From the cell containing the given text, extract its center point as [X, Y] coordinate. 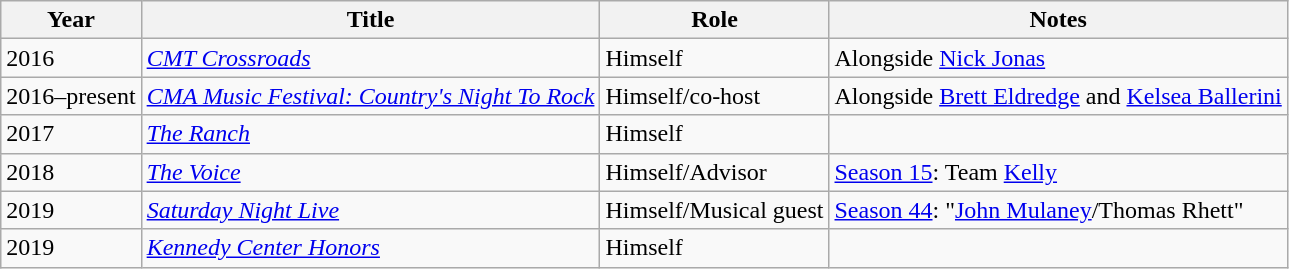
2016 [71, 58]
2017 [71, 134]
The Ranch [370, 134]
Himself/co-host [714, 96]
Notes [1058, 20]
Alongside Brett Eldredge and Kelsea Ballerini [1058, 96]
Season 44: "John Mulaney/Thomas Rhett" [1058, 210]
Alongside Nick Jonas [1058, 58]
Season 15: Team Kelly [1058, 172]
2016–present [71, 96]
Role [714, 20]
Himself/Advisor [714, 172]
CMA Music Festival: Country's Night To Rock [370, 96]
The Voice [370, 172]
CMT Crossroads [370, 58]
Himself/Musical guest [714, 210]
Saturday Night Live [370, 210]
2018 [71, 172]
Title [370, 20]
Kennedy Center Honors [370, 248]
Year [71, 20]
